Identify which cell holds the provided text, then report its [x, y] central coordinate. 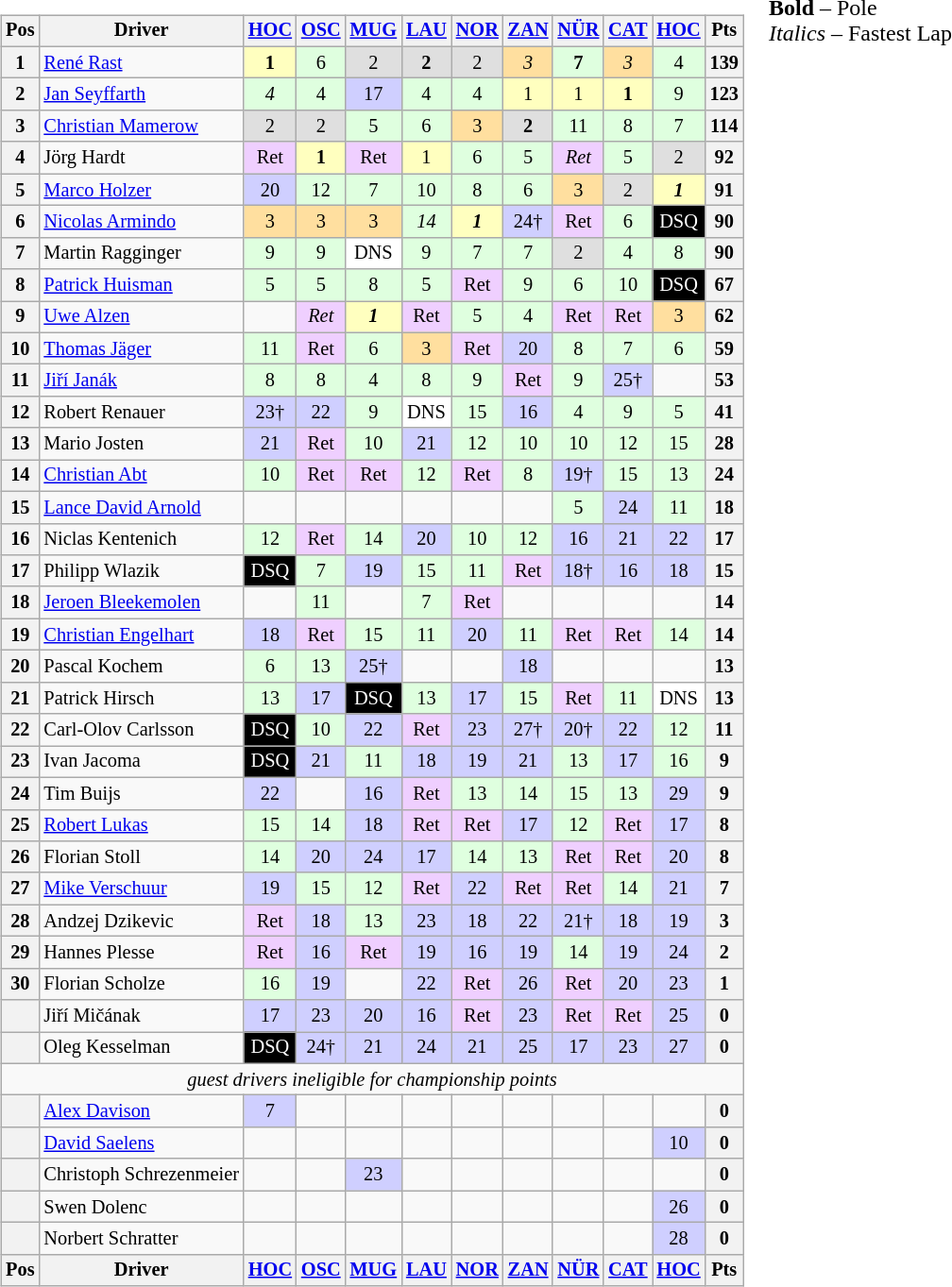
20† [578, 730]
Jan Seyffarth [141, 94]
Lance David Arnold [141, 507]
Robert Lukas [141, 825]
Jörg Hardt [141, 158]
Patrick Hirsch [141, 698]
Florian Stoll [141, 857]
19† [578, 476]
Pascal Kochem [141, 667]
David Saelens [141, 1143]
Alex Davison [141, 1111]
Martin Ragginger [141, 253]
139 [724, 62]
Jeroen Bleekemolen [141, 602]
Christian Abt [141, 476]
Christian Engelhart [141, 635]
27† [529, 730]
Jiří Mičának [141, 1016]
Oleg Kesselman [141, 1048]
Ivan Jacoma [141, 762]
Norbert Schratter [141, 1239]
Mike Verschuur [141, 889]
123 [724, 94]
53 [724, 381]
Philipp Wlazik [141, 571]
Christian Mamerow [141, 127]
62 [724, 317]
30 [20, 984]
Swen Dolenc [141, 1207]
Florian Scholze [141, 984]
Andzej Dzikevic [141, 921]
Carl-Olov Carlsson [141, 730]
Marco Holzer [141, 190]
Robert Renauer [141, 413]
21† [578, 921]
91 [724, 190]
41 [724, 413]
Tim Buijs [141, 793]
Hannes Plesse [141, 953]
Niclas Kentenich [141, 539]
Mario Josten [141, 444]
René Rast [141, 62]
92 [724, 158]
Christoph Schrezenmeier [141, 1175]
18† [578, 571]
Patrick Huisman [141, 285]
Uwe Alzen [141, 317]
Nicolas Armindo [141, 222]
guest drivers ineligible for championship points [372, 1079]
Thomas Jäger [141, 348]
114 [724, 127]
23† [270, 413]
67 [724, 285]
59 [724, 348]
Jiří Janák [141, 381]
